Provide the (x, y) coordinate of the cell's center where the given text is located.  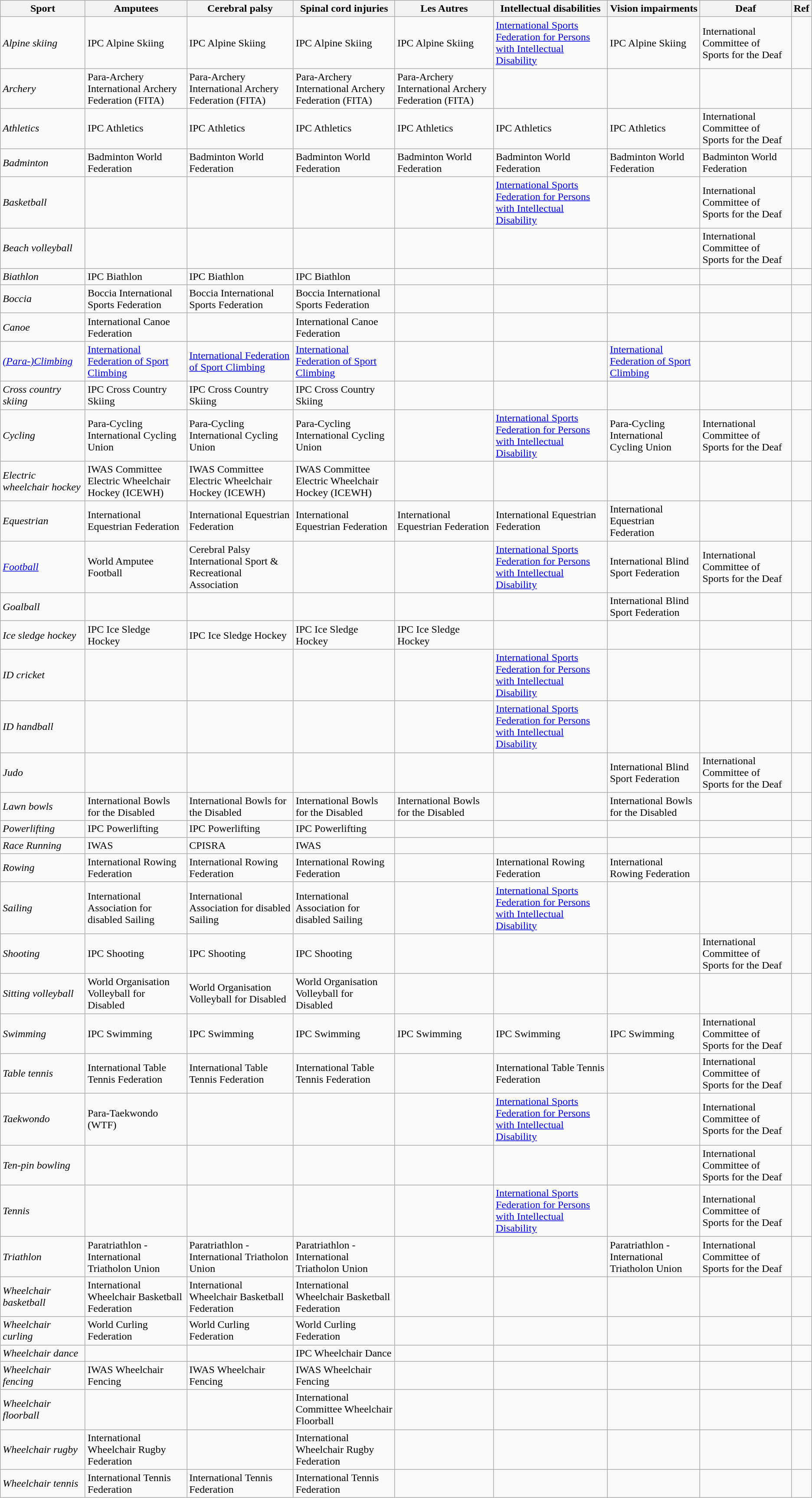
Ten-pin bowling (43, 1165)
Table tennis (43, 1074)
Powerlifting (43, 829)
International Committee Wheelchair Floorball (344, 1409)
Swimming (43, 1034)
Sitting volleyball (43, 993)
Equestrian (43, 521)
(Para-)Climbing (43, 361)
Cross country skiing (43, 395)
Vision impairments (654, 9)
World Amputee Football (136, 567)
Lawn bowls (43, 806)
CPISRA (240, 845)
Badminton (43, 162)
Tennis (43, 1211)
Alpine skiing (43, 43)
Wheelchair floorball (43, 1409)
ID handball (43, 726)
Ref (802, 9)
Biathlon (43, 276)
Shooting (43, 953)
Amputees (136, 9)
Ice sledge hockey (43, 635)
Taekwondo (43, 1120)
Wheelchair tennis (43, 1483)
Football (43, 567)
Basketball (43, 202)
Para-Taekwondo (WTF) (136, 1120)
IPC Wheelchair Dance (344, 1353)
Cerebral palsy (240, 9)
Beach volleyball (43, 248)
Boccia (43, 299)
Canoe (43, 327)
Sport (43, 9)
Wheelchair curling (43, 1330)
Wheelchair rugby (43, 1449)
Wheelchair fencing (43, 1376)
Wheelchair basketball (43, 1297)
Goalball (43, 607)
Race Running (43, 845)
Intellectual disabilities (550, 9)
Wheelchair dance (43, 1353)
ID cricket (43, 675)
Sailing (43, 908)
Athletics (43, 128)
Spinal cord injuries (344, 9)
Cycling (43, 436)
Triathlon (43, 1257)
Archery (43, 89)
Rowing (43, 868)
Les Autres (444, 9)
Deaf (746, 9)
Cerebral Palsy International Sport & Recreational Association (240, 567)
Judo (43, 772)
Electric wheelchair hockey (43, 481)
